From the cell containing the given text, extract its center point as [x, y] coordinate. 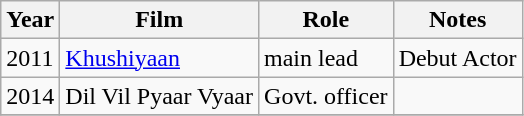
Year [30, 20]
Khushiyaan [160, 58]
Govt. officer [326, 96]
Film [160, 20]
2014 [30, 96]
Debut Actor [458, 58]
Notes [458, 20]
2011 [30, 58]
Role [326, 20]
Dil Vil Pyaar Vyaar [160, 96]
main lead [326, 58]
